Pinpoint the cell where the given text exists, returning its [x, y] midpoint coordinate. 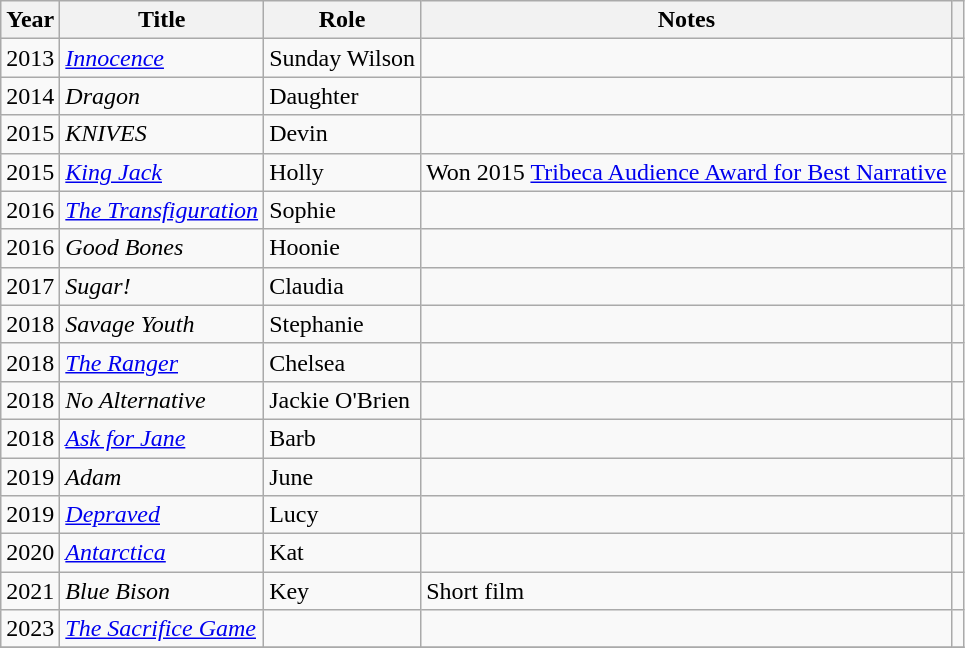
Short film [686, 591]
Lucy [342, 515]
Notes [686, 20]
Adam [162, 477]
Devin [342, 134]
June [342, 477]
King Jack [162, 172]
2014 [30, 96]
Barb [342, 438]
Chelsea [342, 362]
2021 [30, 591]
Depraved [162, 515]
Sophie [342, 210]
Blue Bison [162, 591]
Daughter [342, 96]
Savage Youth [162, 324]
Good Bones [162, 248]
Innocence [162, 58]
Hoonie [342, 248]
2020 [30, 553]
Won 2015 Tribeca Audience Award for Best Narrative [686, 172]
The Ranger [162, 362]
The Sacrifice Game [162, 629]
Claudia [342, 286]
Dragon [162, 96]
Ask for Jane [162, 438]
KNIVES [162, 134]
Jackie O'Brien [342, 400]
2023 [30, 629]
Antarctica [162, 553]
Kat [342, 553]
Sunday Wilson [342, 58]
2013 [30, 58]
Stephanie [342, 324]
Sugar! [162, 286]
Title [162, 20]
Holly [342, 172]
Role [342, 20]
The Transfiguration [162, 210]
Key [342, 591]
2017 [30, 286]
Year [30, 20]
No Alternative [162, 400]
